For the text-containing cell, return its midpoint in (x, y) coordinate format. 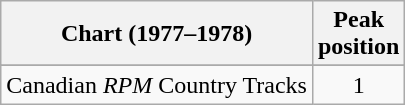
Canadian RPM Country Tracks (157, 85)
1 (358, 85)
Peakposition (358, 34)
Chart (1977–1978) (157, 34)
